Search for the cell housing the specified text and yield its [x, y] center coordinate. 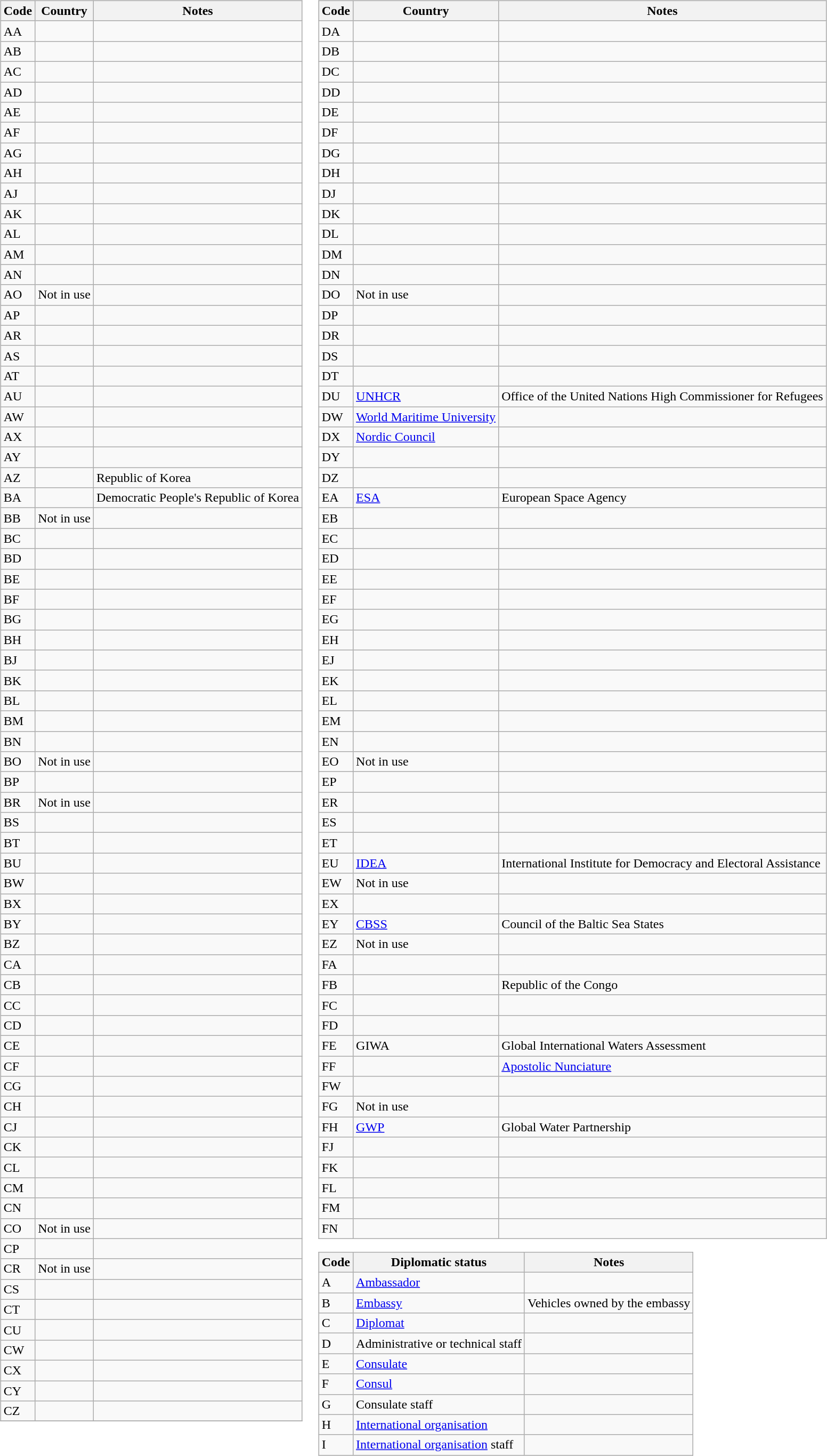
CA [18, 964]
Diplomatic status [439, 1262]
BX [18, 904]
CBSS [426, 924]
CN [18, 1208]
BE [18, 579]
CZ [18, 1411]
Global Water Partnership [663, 1127]
DS [336, 356]
Consulate [439, 1364]
EC [336, 538]
AU [18, 396]
DE [336, 112]
I [336, 1445]
International organisation [439, 1425]
FK [336, 1168]
CJ [18, 1127]
EF [336, 599]
AB [18, 51]
DX [336, 437]
AK [18, 214]
Global International Waters Assessment [663, 1045]
Diplomat [439, 1323]
DC [336, 71]
CT [18, 1309]
C [336, 1323]
EU [336, 863]
AJ [18, 194]
DW [336, 416]
FL [336, 1188]
BR [18, 802]
AG [18, 153]
Council of the Baltic Sea States [663, 924]
Office of the United Nations High Commissioner for Refugees [663, 396]
BS [18, 823]
H [336, 1425]
EJ [336, 660]
IDEA [426, 863]
BJ [18, 660]
GWP [426, 1127]
EO [336, 762]
DF [336, 133]
BP [18, 782]
DZ [336, 478]
DL [336, 234]
AF [18, 133]
FG [336, 1107]
BZ [18, 944]
CY [18, 1391]
BC [18, 538]
ET [336, 843]
DK [336, 214]
BG [18, 620]
BK [18, 680]
DB [336, 51]
CL [18, 1168]
AZ [18, 478]
FD [336, 1025]
AX [18, 437]
DD [336, 92]
Consul [439, 1384]
International Institute for Democracy and Electoral Assistance [663, 863]
CE [18, 1045]
AH [18, 173]
AO [18, 295]
DU [336, 396]
BY [18, 924]
EZ [336, 944]
EP [336, 782]
CS [18, 1289]
D [336, 1344]
Democratic People's Republic of Korea [197, 498]
BF [18, 599]
AS [18, 356]
G [336, 1404]
AN [18, 275]
CF [18, 1066]
BN [18, 742]
DY [336, 457]
FN [336, 1228]
B [336, 1303]
EE [336, 579]
CD [18, 1025]
DJ [336, 194]
Republic of Korea [197, 478]
CR [18, 1269]
AT [18, 376]
Apostolic Nunciature [663, 1066]
BT [18, 843]
GIWA [426, 1045]
CX [18, 1370]
CB [18, 985]
E [336, 1364]
BD [18, 559]
AP [18, 315]
Administrative or technical staff [439, 1344]
Republic of the Congo [663, 985]
CO [18, 1228]
FC [336, 1005]
AC [18, 71]
FM [336, 1208]
AM [18, 254]
UNHCR [426, 396]
DN [336, 275]
Consulate staff [439, 1404]
DP [336, 315]
CM [18, 1188]
European Space Agency [663, 498]
BA [18, 498]
FE [336, 1045]
AD [18, 92]
DR [336, 335]
CP [18, 1249]
International organisation staff [439, 1445]
EX [336, 904]
CU [18, 1330]
FH [336, 1127]
ES [336, 823]
EG [336, 620]
FB [336, 985]
CG [18, 1087]
Ambassador [439, 1283]
FW [336, 1087]
EH [336, 640]
AE [18, 112]
DH [336, 173]
FF [336, 1066]
BU [18, 863]
ER [336, 802]
BL [18, 701]
CH [18, 1107]
BW [18, 883]
BB [18, 518]
AY [18, 457]
DT [336, 376]
Nordic Council [426, 437]
DA [336, 31]
AL [18, 234]
EW [336, 883]
DM [336, 254]
ED [336, 559]
CK [18, 1147]
CW [18, 1350]
AR [18, 335]
EM [336, 721]
EY [336, 924]
EB [336, 518]
FJ [336, 1147]
BM [18, 721]
FA [336, 964]
EN [336, 742]
F [336, 1384]
DG [336, 153]
AW [18, 416]
EK [336, 680]
EA [336, 498]
Embassy [439, 1303]
BH [18, 640]
A [336, 1283]
CC [18, 1005]
EL [336, 701]
Vehicles owned by the embassy [609, 1303]
ESA [426, 498]
World Maritime University [426, 416]
AA [18, 31]
DO [336, 295]
BO [18, 762]
